Output the (x, y) coordinate of the center of the cell containing the given text.  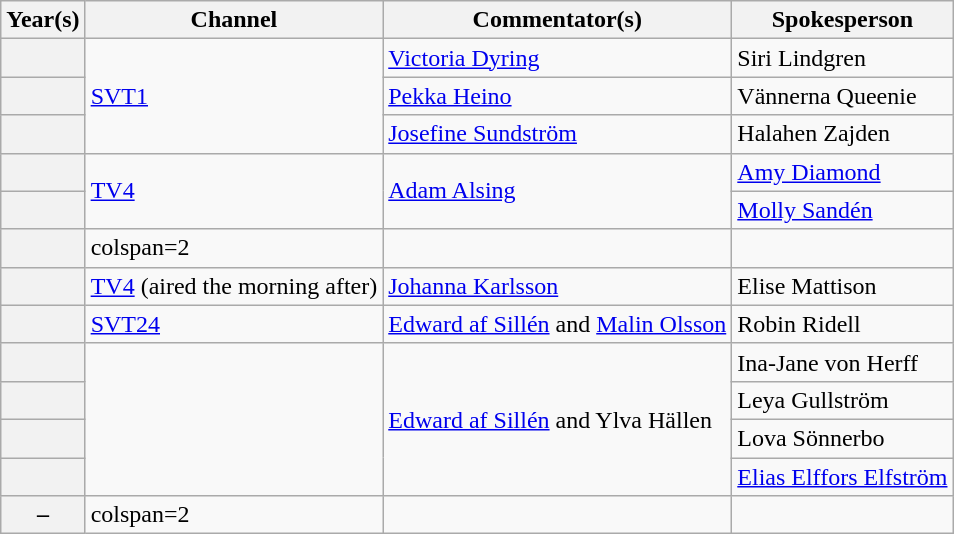
Robin Ridell (842, 324)
Leya Gullström (842, 400)
Amy Diamond (842, 172)
Edward af Sillén and Ylva Hällen (558, 419)
Elise Mattison (842, 286)
Edward af Sillén and Malin Olsson (558, 324)
Adam Alsing (558, 191)
Spokesperson (842, 20)
Channel (234, 20)
Vännerna Queenie (842, 96)
Victoria Dyring (558, 58)
TV4 (aired the morning after) (234, 286)
SVT1 (234, 96)
Year(s) (43, 20)
– (43, 515)
Pekka Heino (558, 96)
Halahen Zajden (842, 134)
Commentator(s) (558, 20)
Ina-Jane von Herff (842, 362)
TV4 (234, 191)
Lova Sönnerbo (842, 438)
Siri Lindgren (842, 58)
Johanna Karlsson (558, 286)
Elias Elffors Elfström (842, 477)
SVT24 (234, 324)
Molly Sandén (842, 210)
Josefine Sundström (558, 134)
